Scan for the cell matching the given text and deliver its (X, Y) coordinate at center. 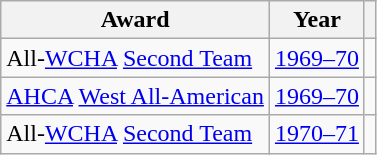
Award (136, 20)
1970–71 (316, 134)
AHCA West All-American (136, 96)
Year (316, 20)
